Identify which cell holds the provided text, then report its [x, y] central coordinate. 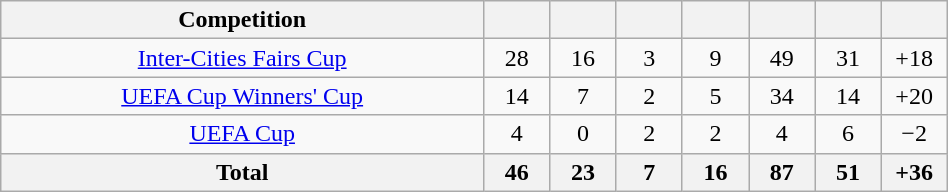
+20 [914, 96]
6 [848, 134]
Total [242, 172]
−2 [914, 134]
5 [715, 96]
34 [782, 96]
28 [517, 58]
0 [583, 134]
23 [583, 172]
3 [649, 58]
+18 [914, 58]
+36 [914, 172]
51 [848, 172]
Competition [242, 20]
46 [517, 172]
49 [782, 58]
87 [782, 172]
31 [848, 58]
UEFA Cup [242, 134]
9 [715, 58]
Inter-Cities Fairs Cup [242, 58]
UEFA Cup Winners' Cup [242, 96]
